Capture the cell that displays the provided text and extract its [x, y] central coordinate. 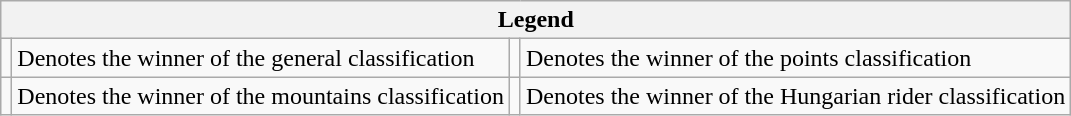
Denotes the winner of the general classification [261, 58]
Legend [536, 20]
Denotes the winner of the points classification [795, 58]
Denotes the winner of the Hungarian rider classification [795, 96]
Denotes the winner of the mountains classification [261, 96]
